Find where the given text appears and provide that cell's center as [x, y] coordinate. 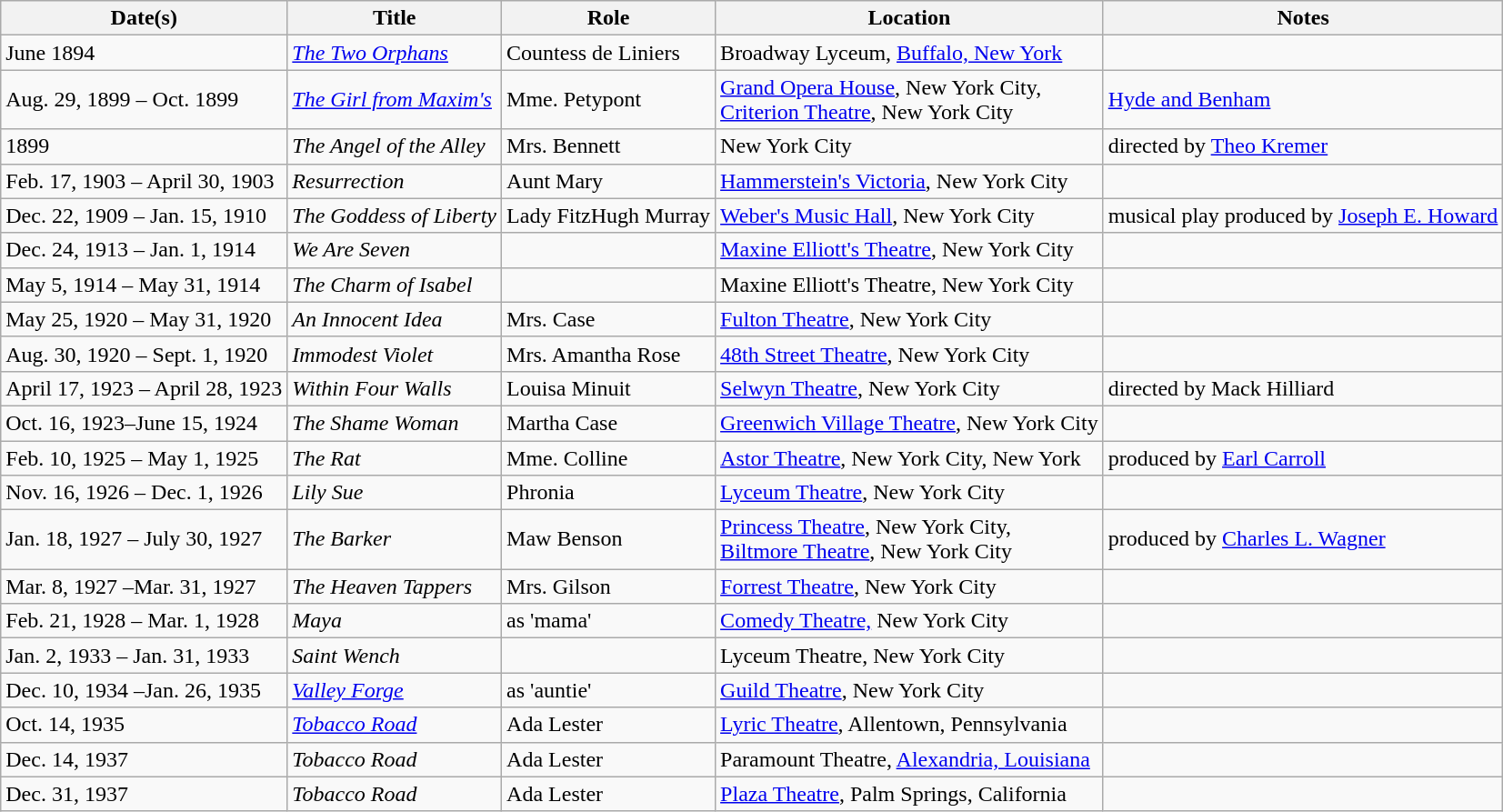
Dec. 24, 1913 – Jan. 1, 1914 [144, 250]
Louisa Minuit [609, 388]
48th Street Theatre, New York City [909, 354]
Mme. Petypont [609, 100]
Phronia [609, 493]
Greenwich Village Theatre, New York City [909, 423]
Nov. 16, 1926 – Dec. 1, 1926 [144, 493]
Jan. 2, 1933 – Jan. 31, 1933 [144, 656]
May 25, 1920 – May 31, 1920 [144, 319]
Dec. 10, 1934 –Jan. 26, 1935 [144, 690]
Title [395, 18]
Selwyn Theatre, New York City [909, 388]
Notes [1303, 18]
Weber's Music Hall, New York City [909, 216]
Plaza Theatre, Palm Springs, California [909, 794]
Martha Case [609, 423]
Comedy Theatre, New York City [909, 621]
produced by Charles L. Wagner [1303, 540]
Dec. 31, 1937 [144, 794]
directed by Mack Hilliard [1303, 388]
Date(s) [144, 18]
Mar. 8, 1927 –Mar. 31, 1927 [144, 586]
Broadway Lyceum, Buffalo, New York [909, 53]
Forrest Theatre, New York City [909, 586]
Aug. 29, 1899 – Oct. 1899 [144, 100]
Aunt Mary [609, 181]
Resurrection [395, 181]
Within Four Walls [395, 388]
Astor Theatre, New York City, New York [909, 457]
Fulton Theatre, New York City [909, 319]
Dec. 22, 1909 – Jan. 15, 1910 [144, 216]
Lyric Theatre, Allentown, Pennsylvania [909, 725]
Dec. 14, 1937 [144, 759]
1899 [144, 146]
Maya [395, 621]
Feb. 21, 1928 – Mar. 1, 1928 [144, 621]
The Two Orphans [395, 53]
Feb. 17, 1903 – April 30, 1903 [144, 181]
May 5, 1914 – May 31, 1914 [144, 285]
Location [909, 18]
Oct. 14, 1935 [144, 725]
Mrs. Bennett [609, 146]
Guild Theatre, New York City [909, 690]
Jan. 18, 1927 – July 30, 1927 [144, 540]
Mrs. Amantha Rose [609, 354]
The Rat [395, 457]
June 1894 [144, 53]
directed by Theo Kremer [1303, 146]
as 'auntie' [609, 690]
Lady FitzHugh Murray [609, 216]
April 17, 1923 – April 28, 1923 [144, 388]
Immodest Violet [395, 354]
Feb. 10, 1925 – May 1, 1925 [144, 457]
The Charm of Isabel [395, 285]
Mrs. Case [609, 319]
Paramount Theatre, Alexandria, Louisiana [909, 759]
The Barker [395, 540]
Grand Opera House, New York City,Criterion Theatre, New York City [909, 100]
We Are Seven [395, 250]
Maw Benson [609, 540]
Lily Sue [395, 493]
Aug. 30, 1920 – Sept. 1, 1920 [144, 354]
Mme. Colline [609, 457]
The Girl from Maxim's [395, 100]
Mrs. Gilson [609, 586]
as 'mama' [609, 621]
Valley Forge [395, 690]
The Heaven Tappers [395, 586]
New York City [909, 146]
Princess Theatre, New York City,Biltmore Theatre, New York City [909, 540]
Countess de Liniers [609, 53]
The Angel of the Alley [395, 146]
Hammerstein's Victoria, New York City [909, 181]
An Innocent Idea [395, 319]
Oct. 16, 1923–June 15, 1924 [144, 423]
produced by Earl Carroll [1303, 457]
The Shame Woman [395, 423]
The Goddess of Liberty [395, 216]
Hyde and Benham [1303, 100]
musical play produced by Joseph E. Howard [1303, 216]
Saint Wench [395, 656]
Role [609, 18]
